Extract the (x, y) coordinate from the center of the cell holding the provided text.  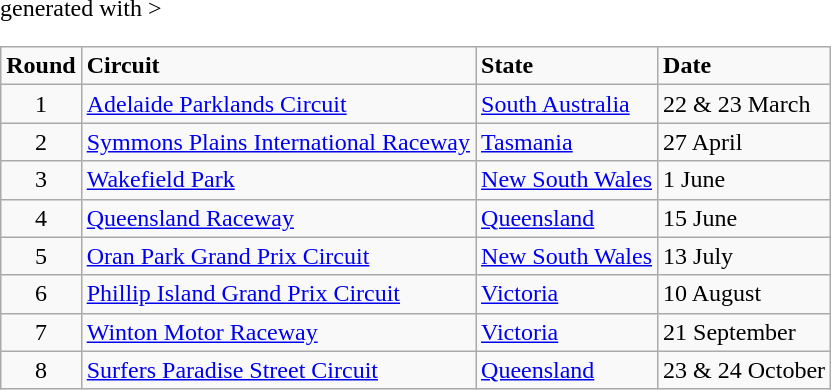
Queensland Raceway (278, 218)
15 June (744, 218)
Winton Motor Raceway (278, 332)
Phillip Island Grand Prix Circuit (278, 294)
1 June (744, 180)
7 (41, 332)
2 (41, 142)
6 (41, 294)
South Australia (567, 104)
Circuit (278, 66)
22 & 23 March (744, 104)
Wakefield Park (278, 180)
5 (41, 256)
Round (41, 66)
Surfers Paradise Street Circuit (278, 370)
21 September (744, 332)
Symmons Plains International Raceway (278, 142)
13 July (744, 256)
1 (41, 104)
Date (744, 66)
8 (41, 370)
27 April (744, 142)
Oran Park Grand Prix Circuit (278, 256)
Adelaide Parklands Circuit (278, 104)
State (567, 66)
4 (41, 218)
23 & 24 October (744, 370)
Tasmania (567, 142)
10 August (744, 294)
3 (41, 180)
